Provide the [x, y] coordinate of the cell's center where the given text is located.  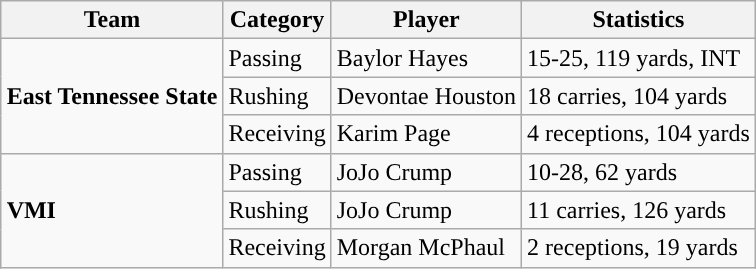
18 carries, 104 yards [639, 96]
4 receptions, 104 yards [639, 134]
10-28, 62 yards [639, 172]
Player [426, 20]
VMI [112, 210]
15-25, 119 yards, INT [639, 58]
Karim Page [426, 134]
Statistics [639, 20]
Baylor Hayes [426, 58]
11 carries, 126 yards [639, 210]
2 receptions, 19 yards [639, 248]
Category [277, 20]
East Tennessee State [112, 96]
Team [112, 20]
Devontae Houston [426, 96]
Morgan McPhaul [426, 248]
